Provide the [X, Y] coordinate of the cell's center where the given text is located.  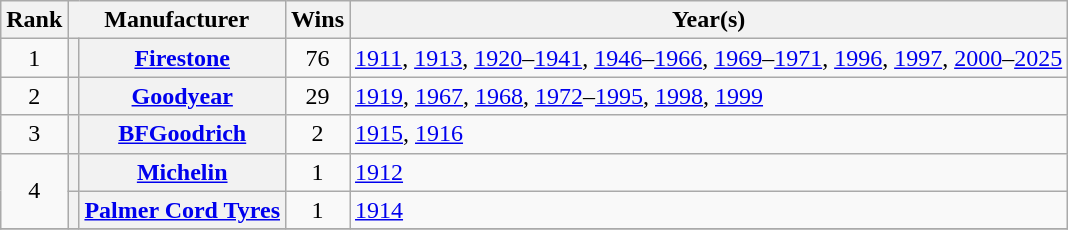
Palmer Cord Tyres [182, 210]
1912 [709, 172]
Goodyear [182, 96]
76 [318, 58]
Manufacturer [177, 20]
Wins [318, 20]
4 [34, 191]
Rank [34, 20]
3 [34, 134]
29 [318, 96]
1919, 1967, 1968, 1972–1995, 1998, 1999 [709, 96]
1911, 1913, 1920–1941, 1946–1966, 1969–1971, 1996, 1997, 2000–2025 [709, 58]
1914 [709, 210]
Michelin [182, 172]
Year(s) [709, 20]
Firestone [182, 58]
BFGoodrich [182, 134]
1915, 1916 [709, 134]
